Extract the (X, Y) coordinate from the center of the cell holding the provided text.  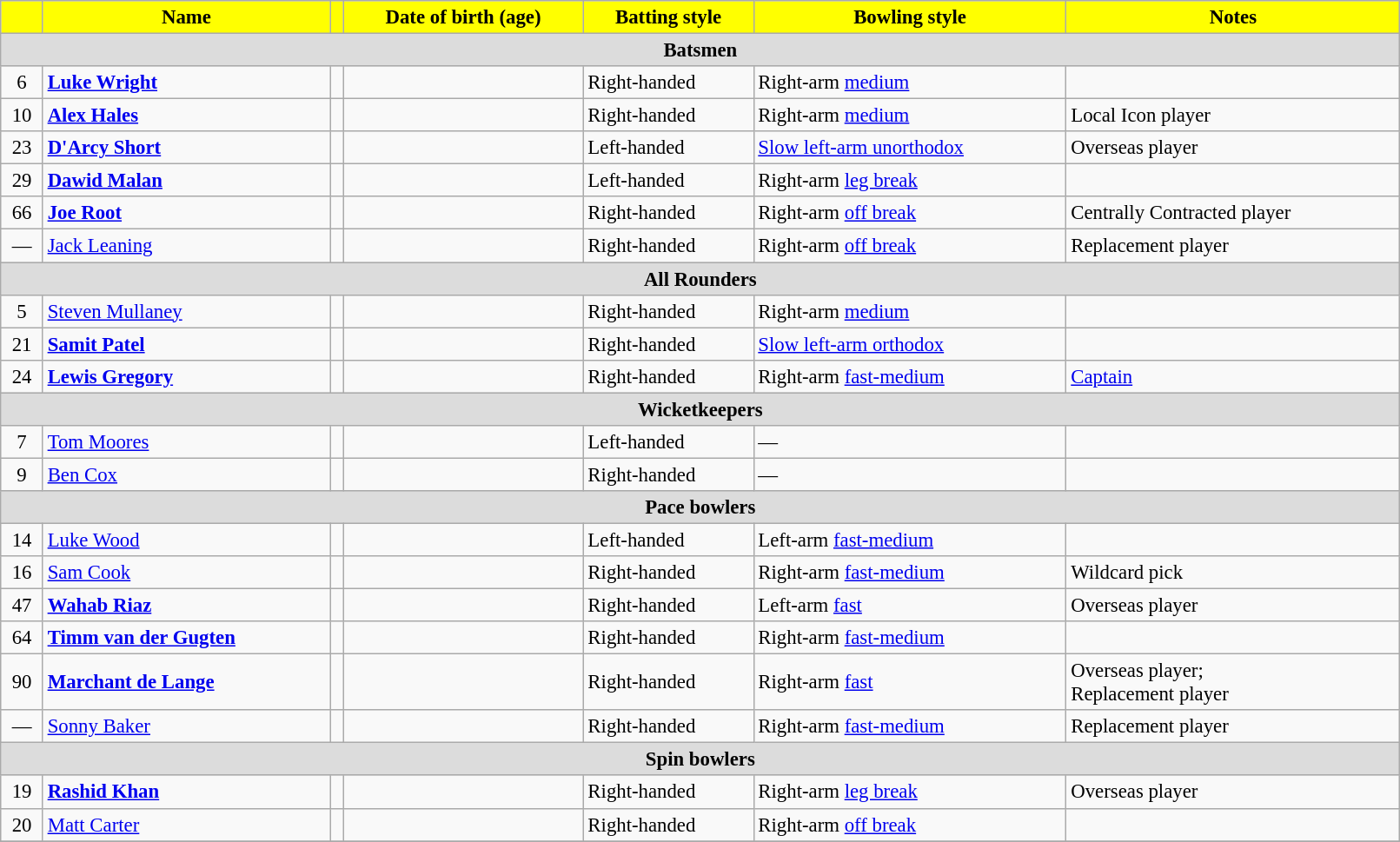
Wahab Riaz (186, 606)
Wicketkeepers (700, 409)
Bowling style (910, 17)
Pace bowlers (700, 507)
Right-arm fast (910, 683)
Notes (1233, 17)
16 (23, 573)
Sam Cook (186, 573)
Alex Hales (186, 116)
Left-arm fast (910, 606)
Steven Mullaney (186, 311)
Date of birth (age) (463, 17)
64 (23, 638)
Tom Moores (186, 442)
Left-arm fast-medium (910, 540)
Marchant de Lange (186, 683)
Batsmen (700, 50)
20 (23, 825)
Spin bowlers (700, 759)
24 (23, 376)
90 (23, 683)
10 (23, 116)
Slow left-arm unorthodox (910, 148)
Captain (1233, 376)
Samit Patel (186, 344)
Wildcard pick (1233, 573)
66 (23, 213)
Overseas player; Replacement player (1233, 683)
7 (23, 442)
D'Arcy Short (186, 148)
Joe Root (186, 213)
23 (23, 148)
Local Icon player (1233, 116)
47 (23, 606)
Dawid Malan (186, 181)
Matt Carter (186, 825)
Luke Wood (186, 540)
29 (23, 181)
Name (186, 17)
9 (23, 474)
5 (23, 311)
Rashid Khan (186, 792)
Lewis Gregory (186, 376)
Luke Wright (186, 83)
6 (23, 83)
All Rounders (700, 279)
Batting style (668, 17)
Centrally Contracted player (1233, 213)
Jack Leaning (186, 246)
Ben Cox (186, 474)
14 (23, 540)
Sonny Baker (186, 726)
19 (23, 792)
21 (23, 344)
Slow left-arm orthodox (910, 344)
Timm van der Gugten (186, 638)
